For the text-containing cell, return its midpoint in [X, Y] coordinate format. 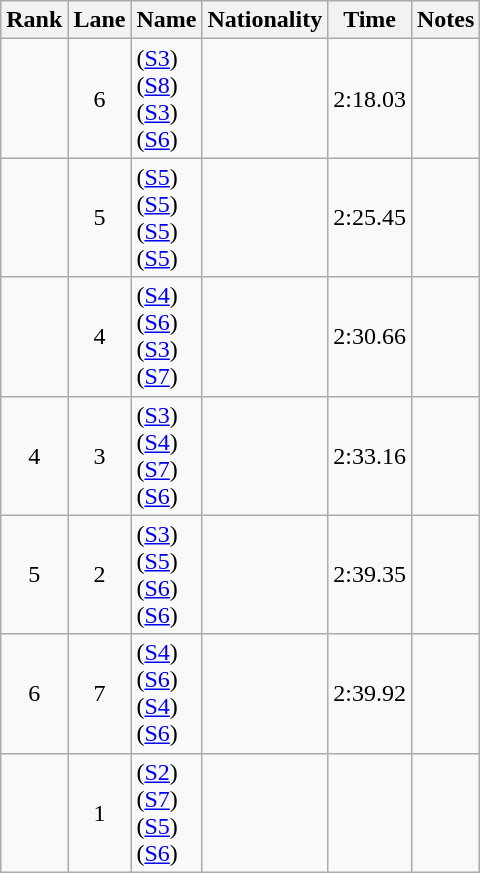
1 [100, 812]
(S5) (S5) (S5) (S5) [166, 218]
(S3) (S5)(S6) (S6) [166, 574]
(S4) (S6) (S4) (S6) [166, 694]
Lane [100, 20]
2:18.03 [370, 98]
7 [100, 694]
2:33.16 [370, 456]
Time [370, 20]
3 [100, 456]
Rank [34, 20]
(S2) (S7) (S5) (S6) [166, 812]
Name [166, 20]
Nationality [265, 20]
2 [100, 574]
(S3) (S4) (S7) (S6) [166, 456]
2:39.35 [370, 574]
Notes [445, 20]
2:25.45 [370, 218]
2:30.66 [370, 336]
(S3) (S8) (S3) (S6) [166, 98]
(S4) (S6) (S3) (S7) [166, 336]
2:39.92 [370, 694]
